Locate the cell with the specified text and output its [X, Y] center coordinate. 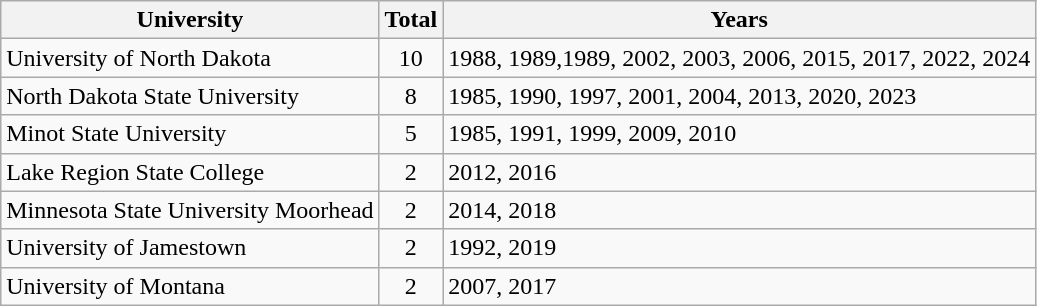
2012, 2016 [740, 172]
Total [411, 20]
5 [411, 134]
Minot State University [190, 134]
2014, 2018 [740, 210]
University of Jamestown [190, 248]
2007, 2017 [740, 286]
University of Montana [190, 286]
1985, 1991, 1999, 2009, 2010 [740, 134]
1988, 1989,1989, 2002, 2003, 2006, 2015, 2017, 2022, 2024 [740, 58]
Years [740, 20]
Lake Region State College [190, 172]
Minnesota State University Moorhead [190, 210]
University of North Dakota [190, 58]
North Dakota State University [190, 96]
1992, 2019 [740, 248]
8 [411, 96]
1985, 1990, 1997, 2001, 2004, 2013, 2020, 2023 [740, 96]
University [190, 20]
10 [411, 58]
